From the cell containing the given text, extract its center point as (x, y) coordinate. 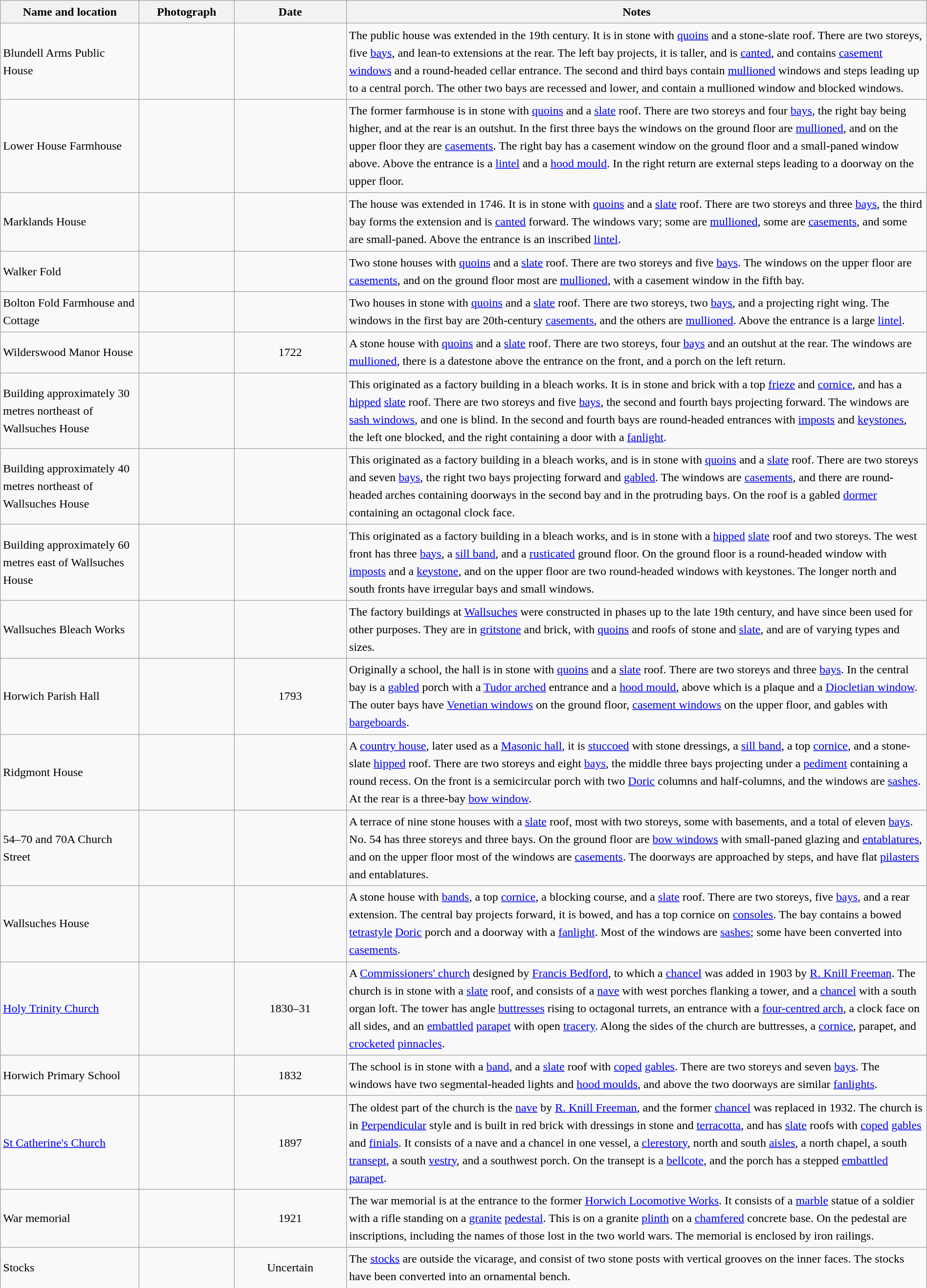
1832 (290, 1076)
54–70 and 70A Church Street (70, 848)
Ridgmont House (70, 773)
Marklands House (70, 222)
1830–31 (290, 1008)
1722 (290, 352)
Bolton Fold Farmhouse and Cottage (70, 312)
Holy Trinity Church (70, 1008)
Building approximately 40 metres northeast of Wallsuches House (70, 486)
Walker Fold (70, 271)
Date (290, 12)
War memorial (70, 1219)
Photograph (187, 12)
Wallsuches House (70, 924)
Blundell Arms Public House (70, 62)
1793 (290, 696)
Building approximately 60 metres east of Wallsuches House (70, 562)
Stocks (70, 1267)
Building approximately 30 metres northeast of Wallsuches House (70, 411)
Horwich Primary School (70, 1076)
Name and location (70, 12)
Horwich Parish Hall (70, 696)
Wilderswood Manor House (70, 352)
Wallsuches Bleach Works (70, 629)
Uncertain (290, 1267)
St Catherine's Church (70, 1142)
1921 (290, 1219)
1897 (290, 1142)
Lower House Farmhouse (70, 146)
Notes (637, 12)
